Locate the cell with the specified text and output its [X, Y] center coordinate. 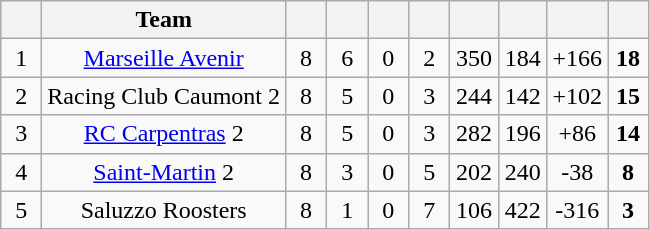
282 [474, 134]
4 [22, 172]
350 [474, 58]
142 [522, 96]
-38 [578, 172]
15 [628, 96]
+102 [578, 96]
Saint-Martin 2 [164, 172]
+86 [578, 134]
244 [474, 96]
14 [628, 134]
422 [522, 210]
18 [628, 58]
Team [164, 20]
240 [522, 172]
7 [430, 210]
Racing Club Caumont 2 [164, 96]
196 [522, 134]
RC Carpentras 2 [164, 134]
+166 [578, 58]
-316 [578, 210]
184 [522, 58]
6 [348, 58]
Saluzzo Roosters [164, 210]
Marseille Avenir [164, 58]
202 [474, 172]
106 [474, 210]
